Scan for the cell matching the given text and deliver its [x, y] coordinate at center. 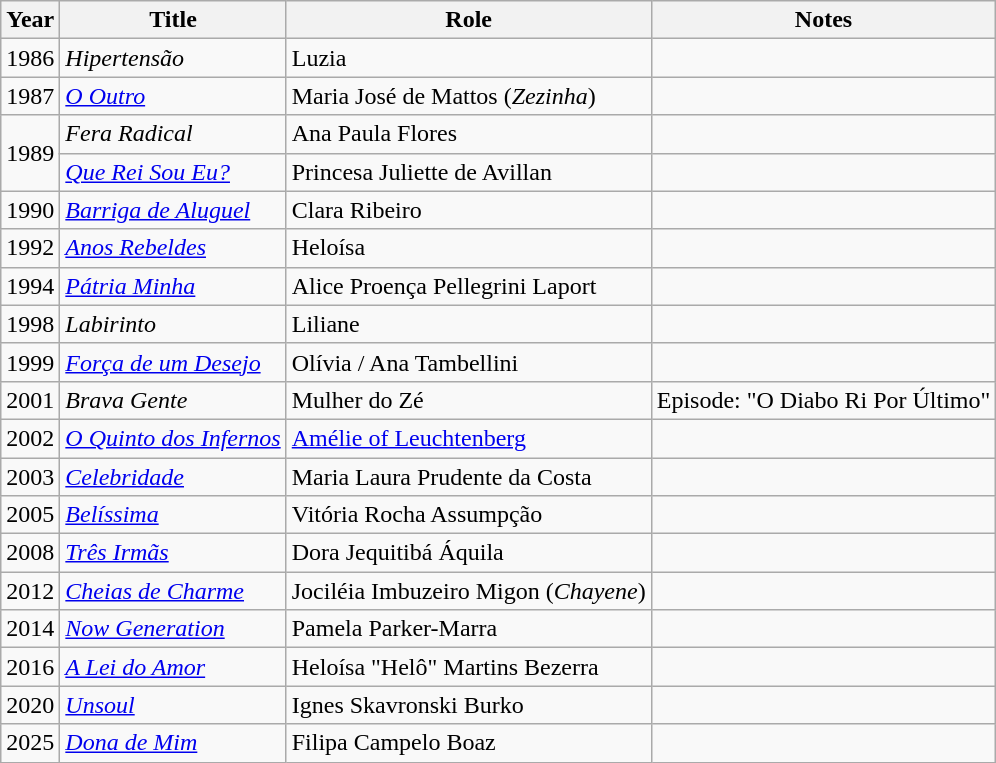
Hipertensão [173, 58]
Anos Rebeldes [173, 248]
Liliane [468, 324]
A Lei do Amor [173, 667]
1987 [30, 96]
2014 [30, 629]
Title [173, 20]
Olívia / Ana Tambellini [468, 362]
1999 [30, 362]
Força de um Desejo [173, 362]
Princesa Juliette de Avillan [468, 172]
2003 [30, 477]
Labirinto [173, 324]
Heloísa "Helô" Martins Bezerra [468, 667]
Três Irmãs [173, 553]
1990 [30, 210]
1989 [30, 153]
Mulher do Zé [468, 400]
Belíssima [173, 515]
2025 [30, 743]
O Quinto dos Infernos [173, 438]
2008 [30, 553]
Celebridade [173, 477]
Maria Laura Prudente da Costa [468, 477]
1992 [30, 248]
Pátria Minha [173, 286]
Ana Paula Flores [468, 134]
Episode: "O Diabo Ri Por Último" [824, 400]
Unsoul [173, 705]
2005 [30, 515]
Heloísa [468, 248]
2001 [30, 400]
Cheias de Charme [173, 591]
Pamela Parker-Marra [468, 629]
Filipa Campelo Boaz [468, 743]
2012 [30, 591]
1998 [30, 324]
1994 [30, 286]
Now Generation [173, 629]
Alice Proença Pellegrini Laport [468, 286]
Notes [824, 20]
2002 [30, 438]
2016 [30, 667]
Ignes Skavronski Burko [468, 705]
Jociléia Imbuzeiro Migon (Chayene) [468, 591]
Dora Jequitibá Áquila [468, 553]
Vitória Rocha Assumpção [468, 515]
Que Rei Sou Eu? [173, 172]
2020 [30, 705]
Barriga de Aluguel [173, 210]
Fera Radical [173, 134]
1986 [30, 58]
Maria José de Mattos (Zezinha) [468, 96]
Role [468, 20]
Brava Gente [173, 400]
Luzia [468, 58]
Year [30, 20]
Dona de Mim [173, 743]
O Outro [173, 96]
Clara Ribeiro [468, 210]
Amélie of Leuchtenberg [468, 438]
